Capture the cell that displays the provided text and extract its [x, y] central coordinate. 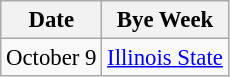
Date [52, 20]
Bye Week [165, 20]
Illinois State [165, 58]
October 9 [52, 58]
